Provide the (X, Y) coordinate of the cell's center where the given text is located.  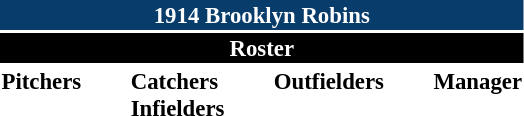
1914 Brooklyn Robins (262, 15)
Roster (262, 48)
